From the cell containing the given text, extract its center point as [X, Y] coordinate. 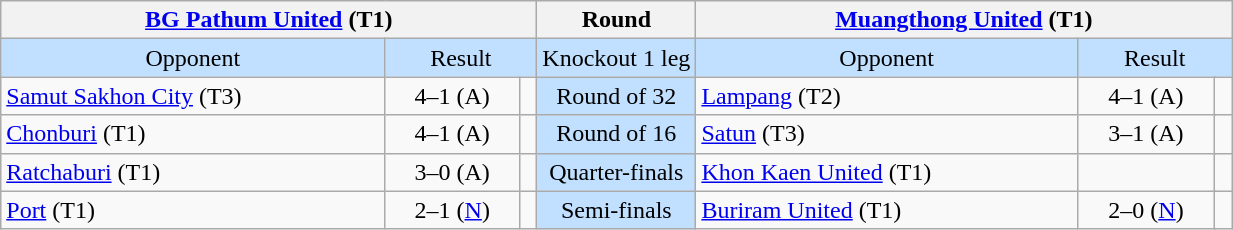
Round [616, 20]
BG Pathum United (T1) [269, 20]
Satun (T3) [887, 134]
Knockout 1 leg [616, 58]
Port (T1) [193, 210]
3–0 (A) [452, 172]
Round of 16 [616, 134]
Khon Kaen United (T1) [887, 172]
Semi-finals [616, 210]
Round of 32 [616, 96]
Ratchaburi (T1) [193, 172]
Lampang (T2) [887, 96]
3–1 (A) [1146, 134]
2–0 (N) [1146, 210]
Samut Sakhon City (T3) [193, 96]
Chonburi (T1) [193, 134]
2–1 (N) [452, 210]
Quarter-finals [616, 172]
Muangthong United (T1) [964, 20]
Buriram United (T1) [887, 210]
